From the cell containing the given text, extract its center point as [x, y] coordinate. 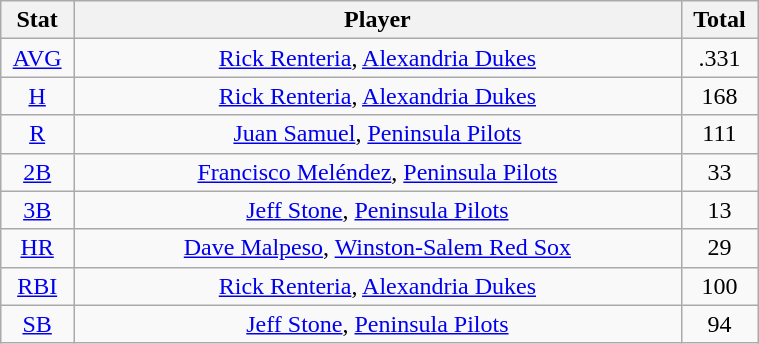
R [38, 134]
Player [378, 20]
168 [719, 96]
Total [719, 20]
33 [719, 172]
Juan Samuel, Peninsula Pilots [378, 134]
3B [38, 210]
AVG [38, 58]
100 [719, 286]
H [38, 96]
SB [38, 324]
13 [719, 210]
HR [38, 248]
94 [719, 324]
Francisco Meléndez, Peninsula Pilots [378, 172]
Dave Malpeso, Winston-Salem Red Sox [378, 248]
111 [719, 134]
2B [38, 172]
Stat [38, 20]
.331 [719, 58]
RBI [38, 286]
29 [719, 248]
